Provide the [X, Y] coordinate of the cell's center where the given text is located.  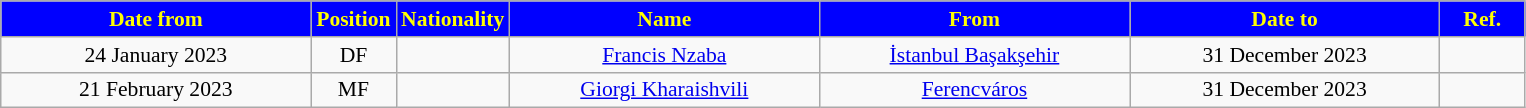
MF [354, 90]
24 January 2023 [156, 55]
Giorgi Kharaishvili [664, 90]
Ferencváros [974, 90]
Nationality [452, 19]
Francis Nzaba [664, 55]
Ref. [1482, 19]
Name [664, 19]
Position [354, 19]
From [974, 19]
Date to [1285, 19]
Date from [156, 19]
İstanbul Başakşehir [974, 55]
21 February 2023 [156, 90]
DF [354, 55]
